Provide the [X, Y] coordinate of the cell's center where the given text is located.  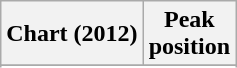
Peakposition [189, 34]
Chart (2012) [72, 34]
